Detect which cell encompasses the target text, then output its (X, Y) center coordinate. 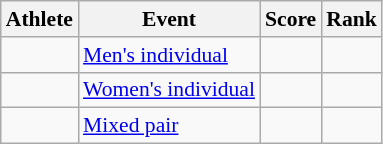
Men's individual (169, 55)
Rank (352, 19)
Score (290, 19)
Athlete (40, 19)
Women's individual (169, 90)
Mixed pair (169, 126)
Event (169, 19)
